Return (X, Y) of the center of cell containing provided text 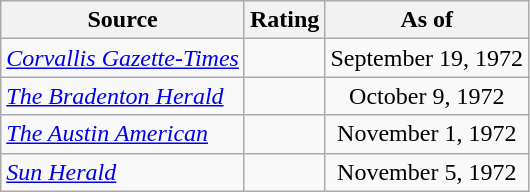
Sun Herald (123, 172)
November 5, 1972 (427, 172)
Rating (284, 20)
The Austin American (123, 134)
Corvallis Gazette-Times (123, 58)
Source (123, 20)
The Bradenton Herald (123, 96)
September 19, 1972 (427, 58)
November 1, 1972 (427, 134)
As of (427, 20)
October 9, 1972 (427, 96)
